Search for the cell housing the specified text and yield its (X, Y) center coordinate. 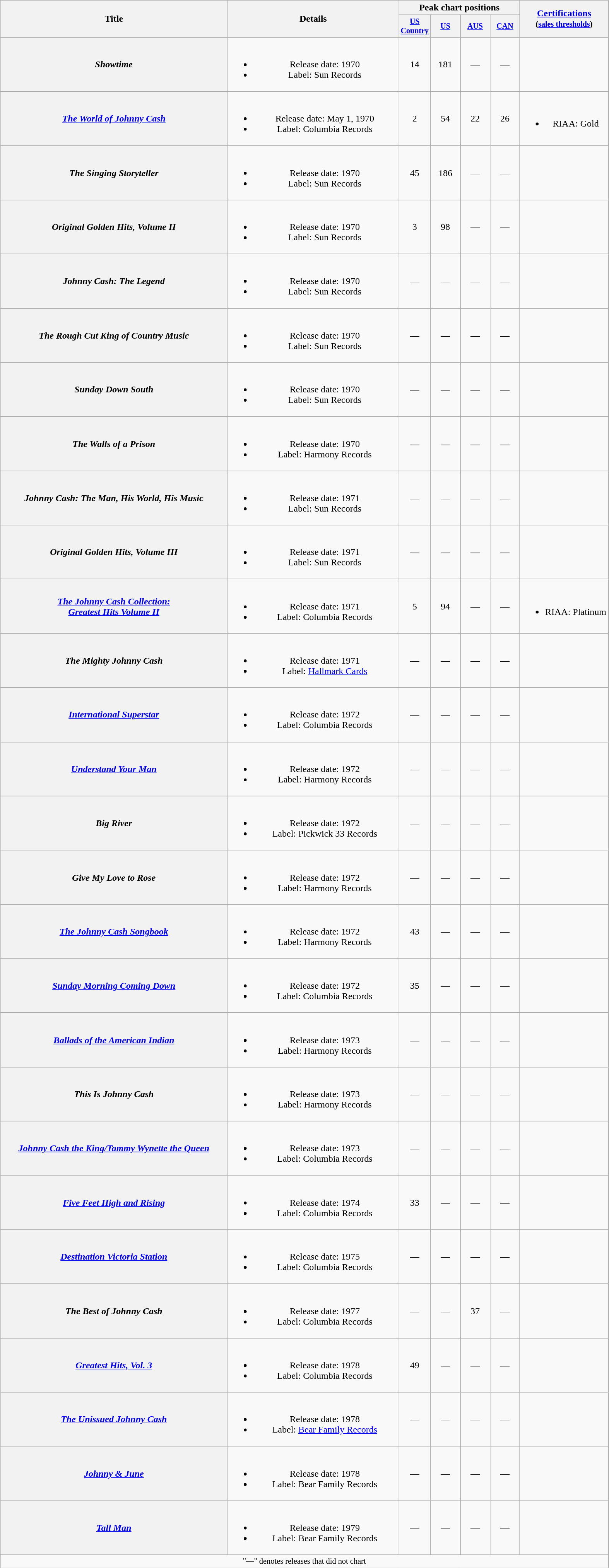
Release date: 1970Label: Harmony Records (313, 444)
2 (415, 118)
The Johnny Cash Songbook (114, 931)
35 (415, 986)
Sunday Down South (114, 390)
Ballads of the American Indian (114, 1040)
Destination Victoria Station (114, 1257)
The Best of Johnny Cash (114, 1311)
CAN (505, 26)
54 (446, 118)
Johnny Cash: The Man, His World, His Music (114, 498)
Release date: 1978Label: Columbia Records (313, 1365)
Johnny Cash: The Legend (114, 281)
45 (415, 173)
The Singing Storyteller (114, 173)
Release date: 1973Label: Columbia Records (313, 1149)
22 (475, 118)
AUS (475, 26)
Sunday Morning Coming Down (114, 986)
26 (505, 118)
RIAA: Gold (564, 118)
Certifications(sales thresholds) (564, 19)
Release date: May 1, 1970Label: Columbia Records (313, 118)
Understand Your Man (114, 769)
The Rough Cut King of Country Music (114, 336)
This Is Johnny Cash (114, 1094)
Title (114, 19)
The Walls of a Prison (114, 444)
Peak chart positions (460, 8)
Details (313, 19)
Release date: 1977Label: Columbia Records (313, 1311)
Big River (114, 823)
5 (415, 606)
3 (415, 227)
The Johnny Cash Collection:Greatest Hits Volume II (114, 606)
Greatest Hits, Vol. 3 (114, 1365)
Release date: 1974Label: Columbia Records (313, 1203)
Johnny Cash the King/Tammy Wynette the Queen (114, 1149)
Tall Man (114, 1528)
Release date: 1972Label: Pickwick 33 Records (313, 823)
49 (415, 1365)
Original Golden Hits, Volume II (114, 227)
Release date: 1975Label: Columbia Records (313, 1257)
Release date: 1971Label: Columbia Records (313, 606)
Release date: 1971Label: Hallmark Cards (313, 661)
186 (446, 173)
Showtime (114, 64)
The Mighty Johnny Cash (114, 661)
43 (415, 931)
33 (415, 1203)
98 (446, 227)
Give My Love to Rose (114, 877)
94 (446, 606)
37 (475, 1311)
The World of Johnny Cash (114, 118)
Release date: 1979Label: Bear Family Records (313, 1528)
Five Feet High and Rising (114, 1203)
RIAA: Platinum (564, 606)
The Unissued Johnny Cash (114, 1419)
US (446, 26)
"—" denotes releases that did not chart (304, 1561)
International Superstar (114, 715)
US Country (415, 26)
14 (415, 64)
Johnny & June (114, 1474)
Original Golden Hits, Volume III (114, 552)
181 (446, 64)
